Find where the given text appears and provide that cell's center as [X, Y] coordinate. 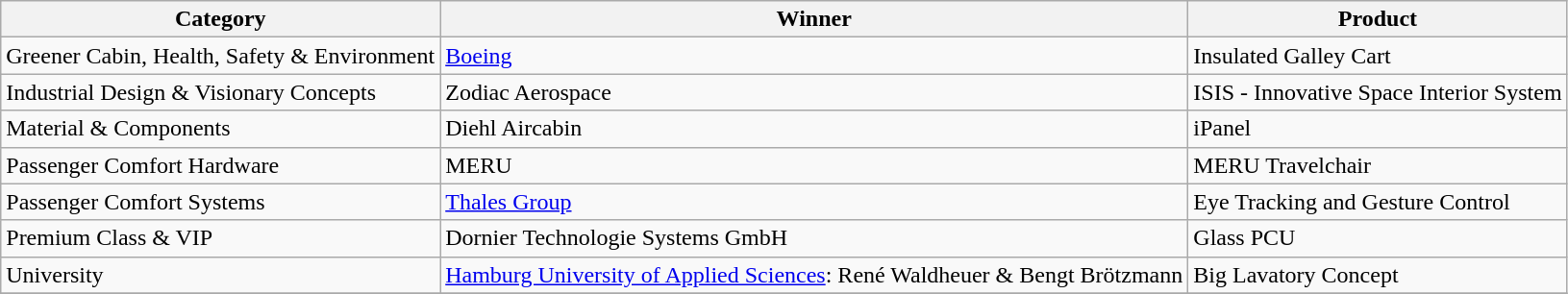
Eye Tracking and Gesture Control [1378, 202]
MERU Travelchair [1378, 165]
MERU [814, 165]
Winner [814, 19]
iPanel [1378, 129]
ISIS - Innovative Space Interior System [1378, 92]
Diehl Aircabin [814, 129]
Insulated Galley Cart [1378, 56]
Category [221, 19]
Big Lavatory Concept [1378, 275]
Industrial Design & Visionary Concepts [221, 92]
Zodiac Aerospace [814, 92]
Boeing [814, 56]
Hamburg University of Applied Sciences: René Waldheuer & Bengt Brötzmann [814, 275]
Product [1378, 19]
Passenger Comfort Systems [221, 202]
Passenger Comfort Hardware [221, 165]
Dornier Technologie Systems GmbH [814, 238]
University [221, 275]
Premium Class & VIP [221, 238]
Glass PCU [1378, 238]
Greener Cabin, Health, Safety & Environment [221, 56]
Thales Group [814, 202]
Material & Components [221, 129]
